Provide the [x, y] coordinate of the cell's center where the given text is located.  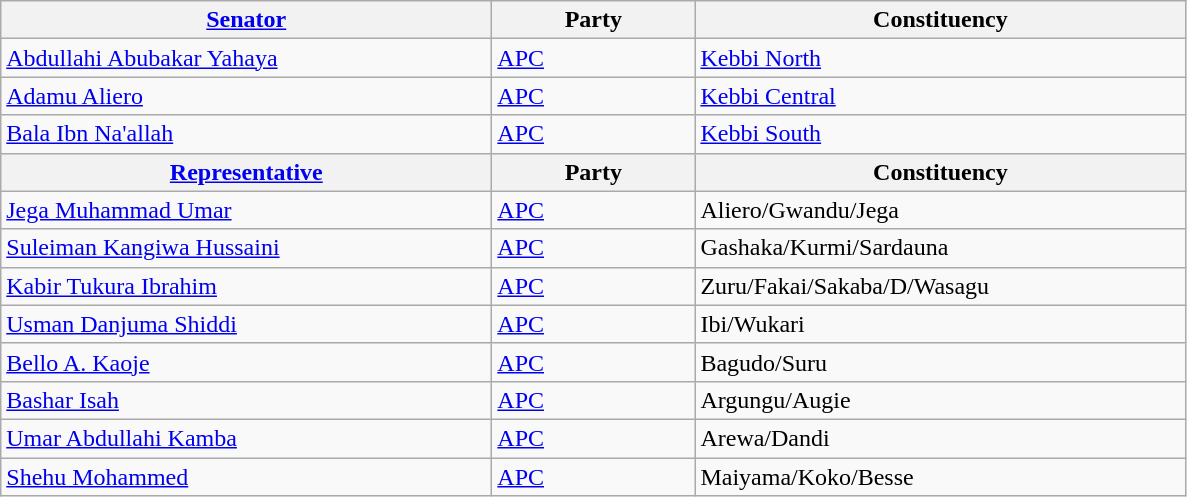
Aliero/Gwandu/Jega [940, 210]
Senator [246, 20]
Argungu/Augie [940, 400]
Jega Muhammad Umar [246, 210]
Bagudo/Suru [940, 362]
Abdullahi Abubakar Yahaya [246, 58]
Kebbi North [940, 58]
Zuru/Fakai/Sakaba/D/Wasagu [940, 286]
Kebbi Central [940, 96]
Bello A. Kaoje [246, 362]
Representative [246, 172]
Arewa/Dandi [940, 438]
Bala Ibn Na'allah [246, 134]
Kabir Tukura Ibrahim [246, 286]
Suleiman Kangiwa Hussaini [246, 248]
Umar Abdullahi Kamba [246, 438]
Bashar Isah [246, 400]
Shehu Mohammed [246, 477]
Ibi/Wukari [940, 324]
Kebbi South [940, 134]
Adamu Aliero [246, 96]
Usman Danjuma Shiddi [246, 324]
Maiyama/Koko/Besse [940, 477]
Gashaka/Kurmi/Sardauna [940, 248]
